Capture the cell that displays the provided text and extract its (x, y) central coordinate. 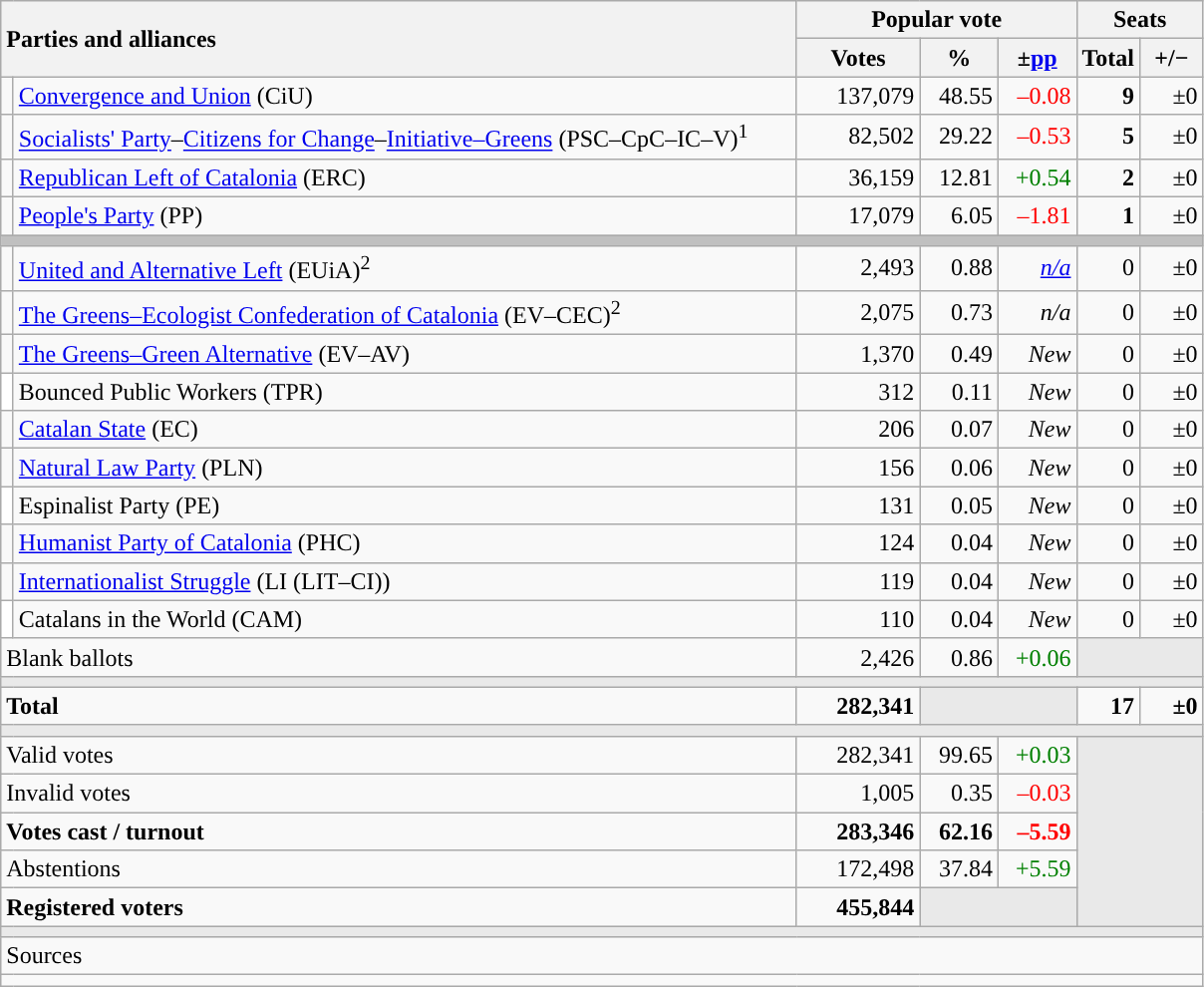
312 (858, 392)
0.05 (959, 505)
1 (1108, 216)
455,844 (858, 907)
Registered voters (399, 907)
The Greens–Green Alternative (EV–AV) (405, 354)
0.49 (959, 354)
110 (858, 619)
283,346 (858, 831)
37.84 (959, 869)
6.05 (959, 216)
Popular vote (937, 20)
Bounced Public Workers (TPR) (405, 392)
17,079 (858, 216)
Internationalist Struggle (LI (LIT–CI)) (405, 581)
119 (858, 581)
–0.08 (1037, 96)
137,079 (858, 96)
29.22 (959, 138)
2,075 (858, 313)
+0.03 (1037, 756)
Convergence and Union (CiU) (405, 96)
172,498 (858, 869)
5 (1108, 138)
–1.81 (1037, 216)
12.81 (959, 177)
9 (1108, 96)
2,426 (858, 657)
Votes (858, 58)
206 (858, 430)
+0.06 (1037, 657)
0.86 (959, 657)
2,493 (858, 269)
Humanist Party of Catalonia (PHC) (405, 543)
Invalid votes (399, 794)
156 (858, 468)
131 (858, 505)
Valid votes (399, 756)
–5.59 (1037, 831)
Republican Left of Catalonia (ERC) (405, 177)
0.88 (959, 269)
1,005 (858, 794)
48.55 (959, 96)
United and Alternative Left (EUiA)2 (405, 269)
% (959, 58)
+/− (1172, 58)
People's Party (PP) (405, 216)
Seats (1140, 20)
+0.54 (1037, 177)
17 (1108, 706)
124 (858, 543)
Catalan State (EC) (405, 430)
0.06 (959, 468)
Socialists' Party–Citizens for Change–Initiative–Greens (PSC–CpC–IC–V)1 (405, 138)
±pp (1037, 58)
Catalans in the World (CAM) (405, 619)
+5.59 (1037, 869)
–0.03 (1037, 794)
Parties and alliances (399, 39)
Blank ballots (399, 657)
Natural Law Party (PLN) (405, 468)
99.65 (959, 756)
1,370 (858, 354)
82,502 (858, 138)
2 (1108, 177)
0.73 (959, 313)
62.16 (959, 831)
Espinalist Party (PE) (405, 505)
The Greens–Ecologist Confederation of Catalonia (EV–CEC)2 (405, 313)
36,159 (858, 177)
0.35 (959, 794)
0.11 (959, 392)
–0.53 (1037, 138)
Votes cast / turnout (399, 831)
Abstentions (399, 869)
Sources (602, 956)
0.07 (959, 430)
